Extract the [x, y] coordinate from the center of the cell holding the provided text.  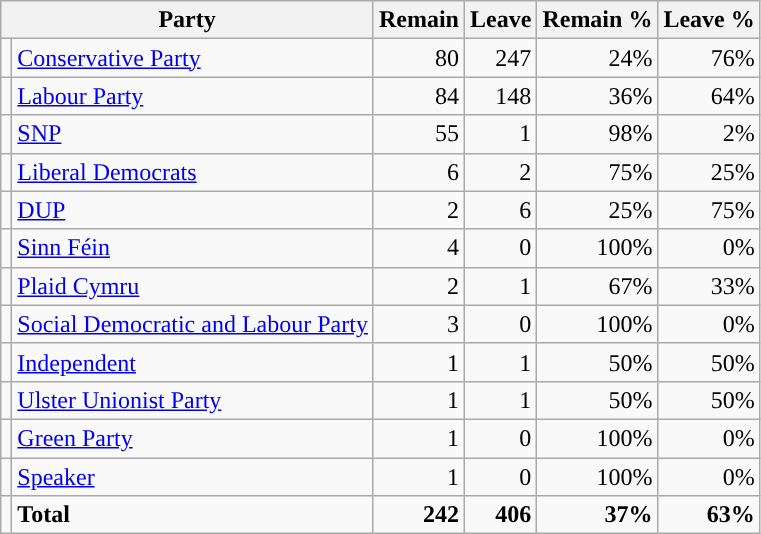
64% [709, 96]
Speaker [193, 477]
24% [598, 58]
67% [598, 286]
33% [709, 286]
Sinn Féin [193, 248]
Plaid Cymru [193, 286]
2% [709, 134]
Leave [500, 20]
Party [188, 20]
63% [709, 515]
4 [418, 248]
Remain % [598, 20]
Remain [418, 20]
3 [418, 324]
84 [418, 96]
80 [418, 58]
Liberal Democrats [193, 172]
Labour Party [193, 96]
Ulster Unionist Party [193, 400]
SNP [193, 134]
406 [500, 515]
37% [598, 515]
148 [500, 96]
76% [709, 58]
36% [598, 96]
DUP [193, 210]
Conservative Party [193, 58]
242 [418, 515]
98% [598, 134]
Green Party [193, 438]
247 [500, 58]
Social Democratic and Labour Party [193, 324]
Leave % [709, 20]
55 [418, 134]
Independent [193, 362]
Total [193, 515]
